Output the [X, Y] coordinate of the center of the cell containing the given text.  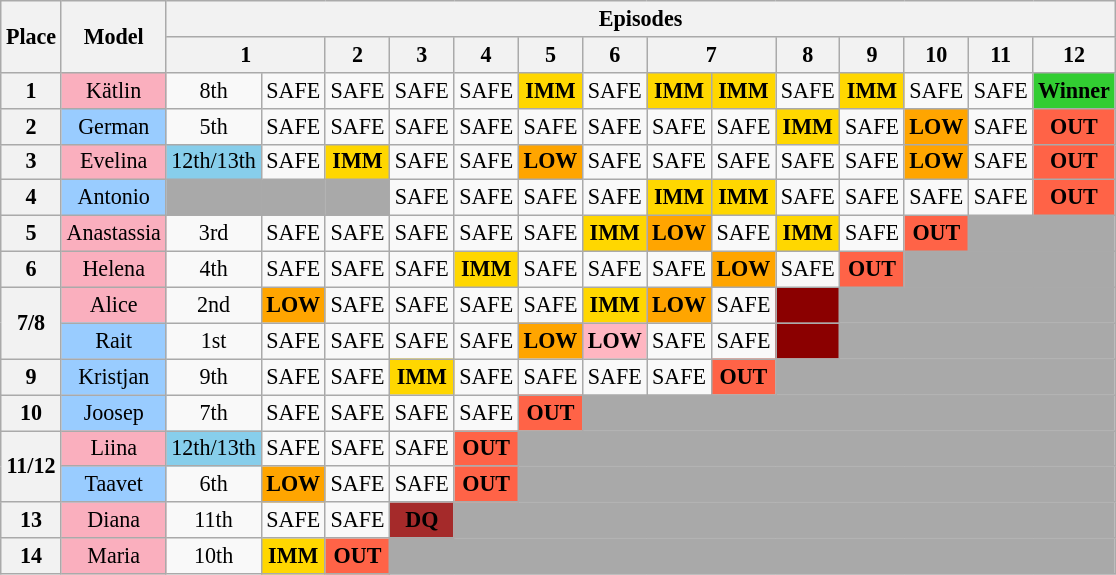
DQ [422, 520]
Rait [114, 341]
Model [114, 36]
11 [1000, 54]
9th [214, 377]
1st [214, 341]
5th [214, 126]
2nd [214, 305]
7 [712, 54]
8th [214, 90]
14 [32, 556]
Taavet [114, 484]
German [114, 126]
3rd [214, 233]
Winner [1074, 90]
Alice [114, 305]
Antonio [114, 198]
Anastassia [114, 233]
Joosep [114, 412]
12 [1074, 54]
13 [32, 520]
8 [808, 54]
Episodes [640, 18]
Diana [114, 520]
Kätlin [114, 90]
10th [214, 556]
7/8 [32, 323]
7th [214, 412]
Maria [114, 556]
Evelina [114, 162]
Liina [114, 448]
Place [32, 36]
Helena [114, 269]
6th [214, 484]
11th [214, 520]
4th [214, 269]
Kristjan [114, 377]
11/12 [32, 466]
